Provide the [X, Y] coordinate of the cell's center where the given text is located.  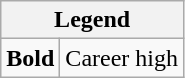
Legend [92, 20]
Bold [30, 58]
Career high [122, 58]
